Pinpoint the cell where the given text exists, returning its (X, Y) midpoint coordinate. 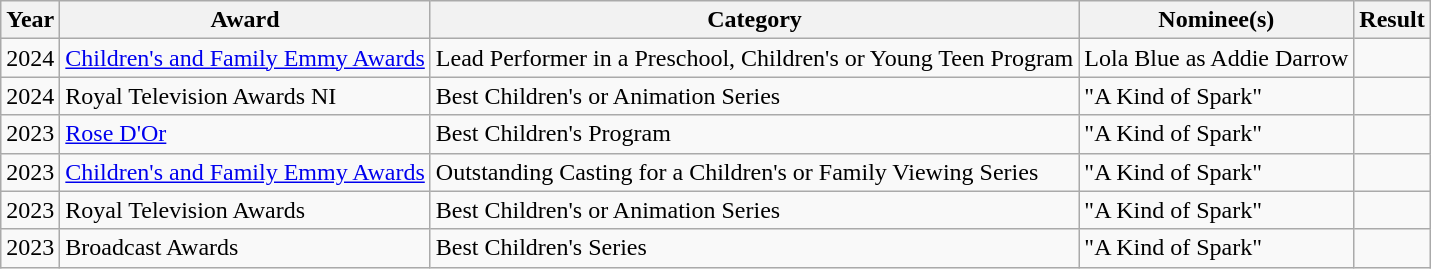
Royal Television Awards (245, 210)
Nominee(s) (1216, 20)
Category (754, 20)
Lead Performer in a Preschool, Children's or Young Teen Program (754, 58)
Award (245, 20)
Rose D'Or (245, 134)
Broadcast Awards (245, 248)
Best Children's Series (754, 248)
Result (1392, 20)
Royal Television Awards NI (245, 96)
Best Children's Program (754, 134)
Year (30, 20)
Outstanding Casting for a Children's or Family Viewing Series (754, 172)
Lola Blue as Addie Darrow (1216, 58)
